Return (X, Y) of the center of cell containing provided text 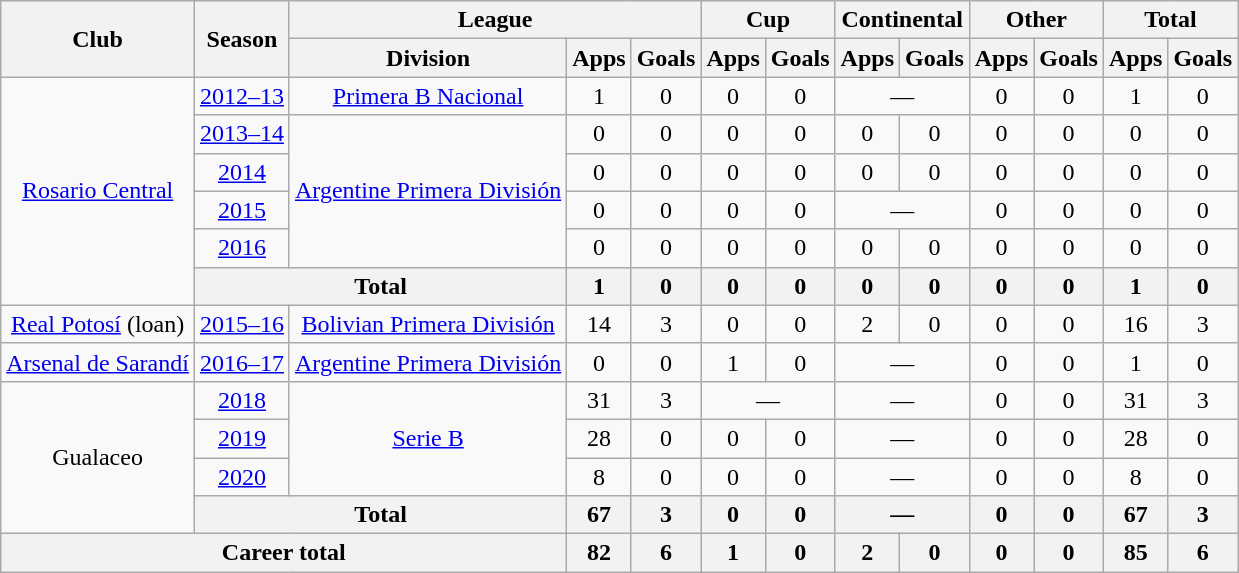
Gualaceo (98, 457)
2015 (242, 210)
Rosario Central (98, 191)
2016–17 (242, 362)
Real Potosí (loan) (98, 324)
2012–13 (242, 96)
2014 (242, 172)
Cup (768, 20)
2013–14 (242, 134)
Continental (902, 20)
Season (242, 39)
Arsenal de Sarandí (98, 362)
2020 (242, 477)
82 (599, 553)
85 (1135, 553)
2018 (242, 400)
16 (1135, 324)
Division (428, 58)
Other (1036, 20)
14 (599, 324)
Serie B (428, 438)
Primera B Nacional (428, 96)
2019 (242, 438)
Bolivian Primera División (428, 324)
2015–16 (242, 324)
League (494, 20)
2016 (242, 248)
Career total (284, 553)
Club (98, 39)
